Scan for the cell matching the given text and deliver its (X, Y) coordinate at center. 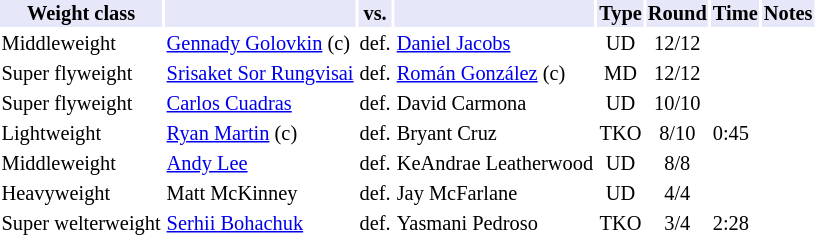
8/8 (677, 164)
0:45 (735, 134)
Weight class (81, 14)
vs. (375, 14)
Ryan Martin (c) (260, 134)
Lightweight (81, 134)
Daniel Jacobs (494, 44)
Heavyweight (81, 194)
Bryant Cruz (494, 134)
TKO (621, 134)
Notes (788, 14)
4/4 (677, 194)
Srisaket Sor Rungvisai (260, 74)
Type (621, 14)
MD (621, 74)
KeAndrae Leatherwood (494, 164)
Andy Lee (260, 164)
Jay McFarlane (494, 194)
David Carmona (494, 104)
Matt McKinney (260, 194)
Gennady Golovkin (c) (260, 44)
10/10 (677, 104)
8/10 (677, 134)
Román González (c) (494, 74)
Round (677, 14)
Carlos Cuadras (260, 104)
Time (735, 14)
